For the text-containing cell, return its midpoint in [x, y] coordinate format. 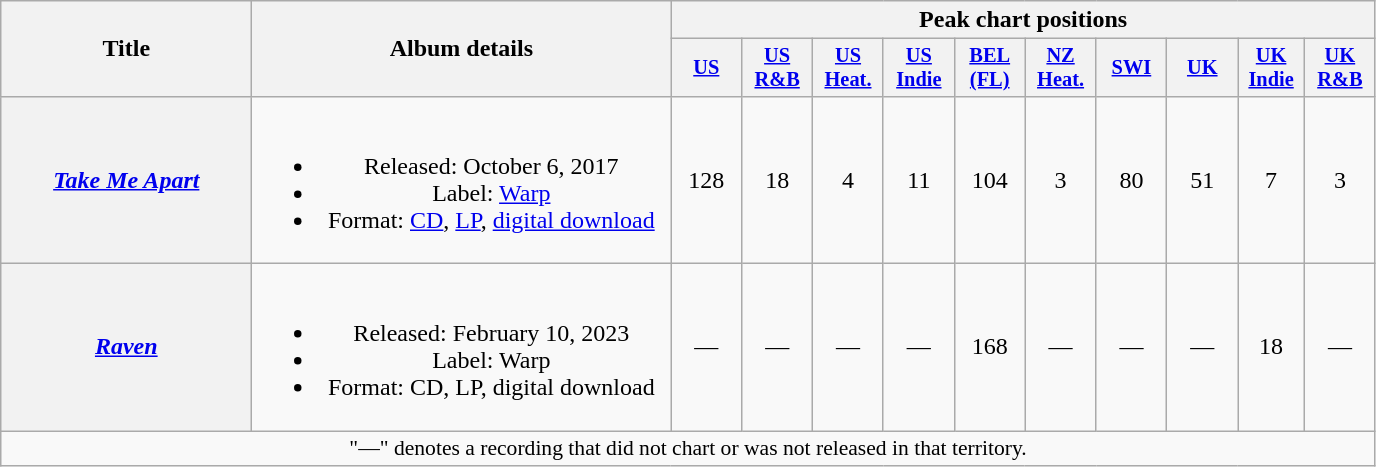
Released: February 10, 2023Label: WarpFormat: CD, LP, digital download [462, 348]
168 [990, 348]
SWI [1132, 68]
11 [918, 180]
USHeat. [848, 68]
NZHeat. [1060, 68]
USR&B [778, 68]
104 [990, 180]
51 [1202, 180]
UK R&B [1340, 68]
80 [1132, 180]
128 [706, 180]
Album details [462, 49]
Take Me Apart [126, 180]
BEL(FL) [990, 68]
US [706, 68]
USIndie [918, 68]
UK [1202, 68]
UK Indie [1272, 68]
4 [848, 180]
7 [1272, 180]
Title [126, 49]
"—" denotes a recording that did not chart or was not released in that territory. [688, 449]
Raven [126, 348]
Peak chart positions [1023, 20]
Released: October 6, 2017Label: WarpFormat: CD, LP, digital download [462, 180]
